Locate the cell with the specified text and output its (x, y) center coordinate. 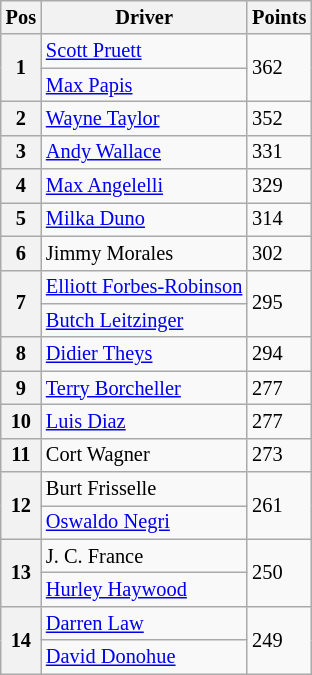
250 (279, 572)
Butch Leitzinger (144, 320)
2 (21, 118)
5 (21, 219)
Burt Frisselle (144, 489)
4 (21, 186)
Darren Law (144, 623)
7 (21, 304)
12 (21, 506)
13 (21, 572)
Cort Wagner (144, 455)
Oswaldo Negri (144, 522)
11 (21, 455)
3 (21, 152)
Hurley Haywood (144, 589)
261 (279, 506)
J. C. France (144, 556)
8 (21, 354)
249 (279, 640)
329 (279, 186)
362 (279, 68)
331 (279, 152)
Pos (21, 17)
Wayne Taylor (144, 118)
Didier Theys (144, 354)
314 (279, 219)
273 (279, 455)
10 (21, 421)
6 (21, 253)
David Donohue (144, 657)
352 (279, 118)
295 (279, 304)
Points (279, 17)
Scott Pruett (144, 51)
302 (279, 253)
Max Papis (144, 85)
Max Angelelli (144, 186)
294 (279, 354)
Driver (144, 17)
9 (21, 388)
Terry Borcheller (144, 388)
1 (21, 68)
Jimmy Morales (144, 253)
Andy Wallace (144, 152)
Elliott Forbes-Robinson (144, 287)
Milka Duno (144, 219)
14 (21, 640)
Luis Diaz (144, 421)
